Determine the [x, y] coordinate at the center of the cell enclosing the given text.  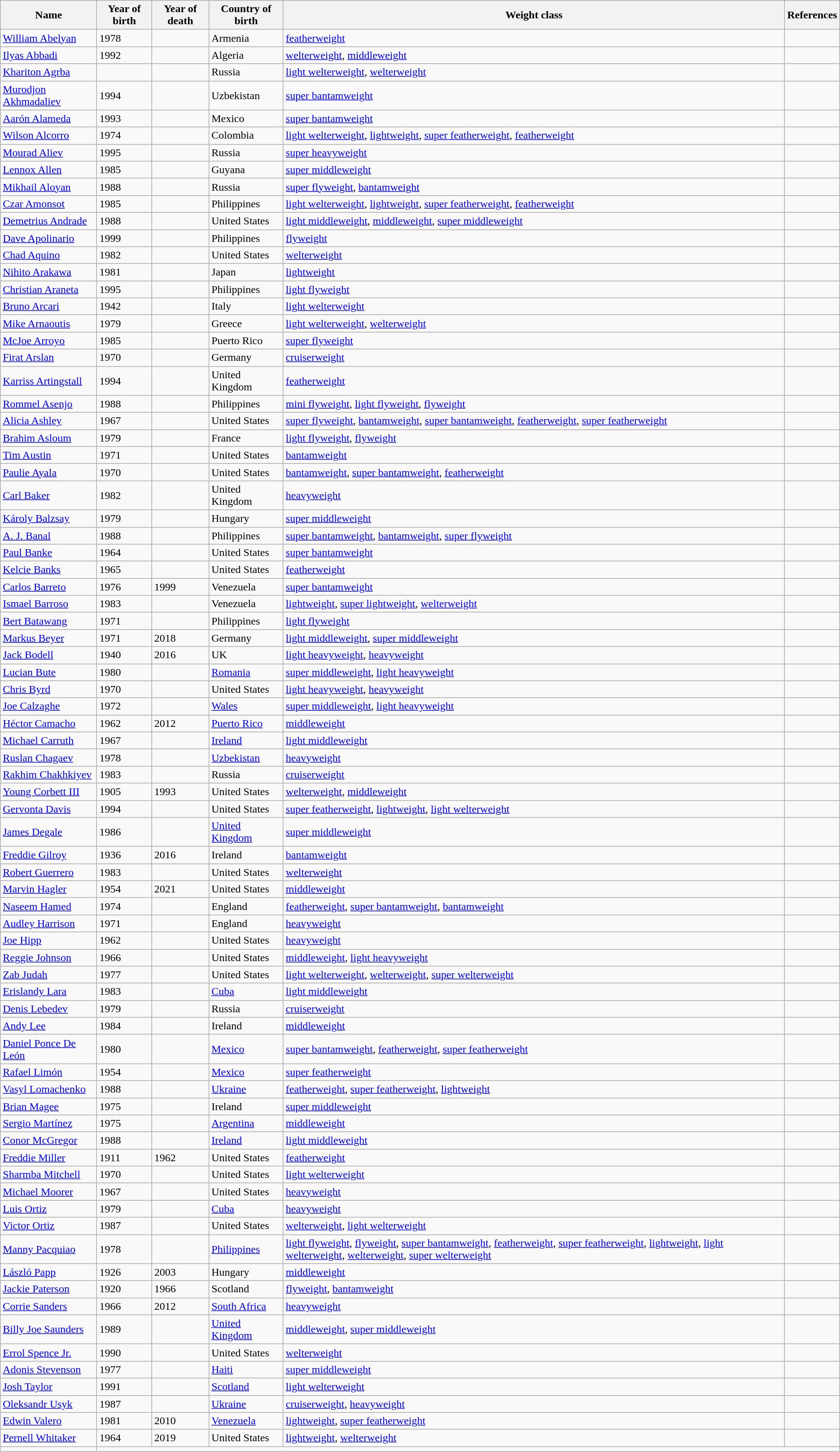
Argentina [246, 1124]
References [812, 15]
Weight class [534, 15]
Nihito Arakawa [48, 272]
light middleweight, super middleweight [534, 638]
Audley Harrison [48, 923]
Italy [246, 306]
Country of birth [246, 15]
Erislandy Lara [48, 992]
1990 [124, 1352]
Wilson Alcorro [48, 136]
Jack Bodell [48, 655]
super bantamweight, bantamweight, super flyweight [534, 535]
Michael Moorer [48, 1192]
super featherweight [534, 1072]
France [246, 438]
Robert Guerrero [48, 872]
light welterweight, welterweight, super welterweight [534, 975]
Chad Aquino [48, 255]
Luis Ortiz [48, 1209]
Name [48, 15]
Young Corbett III [48, 792]
Murodjon Akhmadaliev [48, 95]
William Abelyan [48, 38]
2019 [180, 1438]
2003 [180, 1272]
Naseem Hamed [48, 906]
1992 [124, 55]
Károly Balzsay [48, 518]
super flyweight, bantamweight, super bantamweight, featherweight, super featherweight [534, 421]
Joe Calzaghe [48, 706]
Chris Byrd [48, 689]
mini flyweight, light flyweight, flyweight [534, 404]
2010 [180, 1421]
2021 [180, 889]
lightweight, super featherweight [534, 1421]
Christian Araneta [48, 289]
Edwin Valero [48, 1421]
welterweight, light welterweight [534, 1226]
Lucian Bute [48, 672]
Armenia [246, 38]
lightweight, super lightweight, welterweight [534, 604]
Carl Baker [48, 495]
light middleweight, middleweight, super middleweight [534, 221]
2018 [180, 638]
Ismael Barroso [48, 604]
1976 [124, 587]
1920 [124, 1289]
Mikhail Aloyan [48, 187]
1989 [124, 1329]
Paulie Ayala [48, 472]
super bantamweight, featherweight, super featherweight [534, 1049]
light flyweight, flyweight, super bantamweight, featherweight, super featherweight, lightweight, light welterweight, welterweight, super welterweight [534, 1249]
Khariton Agrba [48, 72]
Rakhim Chakhkiyev [48, 774]
lightweight, welterweight [534, 1438]
Kelcie Banks [48, 570]
1972 [124, 706]
1986 [124, 832]
1911 [124, 1158]
1905 [124, 792]
Tim Austin [48, 455]
UK [246, 655]
Pernell Whitaker [48, 1438]
Victor Ortiz [48, 1226]
Marvin Hagler [48, 889]
McJoe Arroyo [48, 341]
A. J. Banal [48, 535]
Greece [246, 324]
Wales [246, 706]
lightweight [534, 272]
Héctor Camacho [48, 723]
Freddie Gilroy [48, 855]
László Papp [48, 1272]
Markus Beyer [48, 638]
Reggie Johnson [48, 958]
Billy Joe Saunders [48, 1329]
Errol Spence Jr. [48, 1352]
Czar Amonsot [48, 204]
Sharmba Mitchell [48, 1175]
Manny Pacquiao [48, 1249]
Freddie Miller [48, 1158]
super flyweight, bantamweight [534, 187]
Alicia Ashley [48, 421]
bantamweight, super bantamweight, featherweight [534, 472]
Oleksandr Usyk [48, 1404]
1991 [124, 1386]
1965 [124, 570]
Year of birth [124, 15]
Joe Hipp [48, 940]
Carlos Barreto [48, 587]
Daniel Ponce De León [48, 1049]
Bert Batawang [48, 621]
Guyana [246, 170]
Algeria [246, 55]
Zab Judah [48, 975]
flyweight [534, 238]
middleweight, light heavyweight [534, 958]
Dave Apolinario [48, 238]
Brian Magee [48, 1106]
Demetrius Andrade [48, 221]
James Degale [48, 832]
Gervonta Davis [48, 809]
Romania [246, 672]
South Africa [246, 1306]
Brahim Asloum [48, 438]
Mike Arnaoutis [48, 324]
Karriss Artingstall [48, 380]
Denis Lebedev [48, 1009]
Andy Lee [48, 1026]
Japan [246, 272]
Michael Carruth [48, 740]
super featherweight, lightweight, light welterweight [534, 809]
Rafael Limón [48, 1072]
light flyweight, flyweight [534, 438]
featherweight, super featherweight, lightweight [534, 1089]
Colombia [246, 136]
1940 [124, 655]
Aarón Alameda [48, 118]
middleweight, super middleweight [534, 1329]
Josh Taylor [48, 1386]
Conor McGregor [48, 1141]
Bruno Arcari [48, 306]
1926 [124, 1272]
flyweight, bantamweight [534, 1289]
Lennox Allen [48, 170]
featherweight, super bantamweight, bantamweight [534, 906]
Vasyl Lomachenko [48, 1089]
Paul Banke [48, 553]
Firat Arslan [48, 358]
Haiti [246, 1369]
Mourad Aliev [48, 153]
super flyweight [534, 341]
Corrie Sanders [48, 1306]
Year of death [180, 15]
Adonis Stevenson [48, 1369]
Sergio Martínez [48, 1124]
1936 [124, 855]
1984 [124, 1026]
super heavyweight [534, 153]
Jackie Paterson [48, 1289]
Ruslan Chagaev [48, 757]
cruiserweight, heavyweight [534, 1404]
Ilyas Abbadi [48, 55]
Rommel Asenjo [48, 404]
1942 [124, 306]
